Search for the cell housing the specified text and yield its [X, Y] center coordinate. 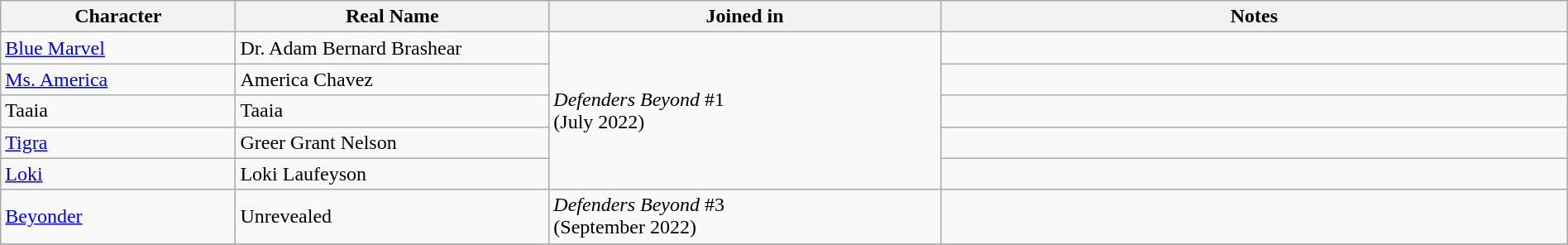
Blue Marvel [118, 48]
Dr. Adam Bernard Brashear [392, 48]
Tigra [118, 142]
Real Name [392, 17]
Loki [118, 174]
Loki Laufeyson [392, 174]
Notes [1254, 17]
Character [118, 17]
Beyonder [118, 217]
Defenders Beyond #3(September 2022) [745, 217]
Unrevealed [392, 217]
Joined in [745, 17]
Defenders Beyond #1(July 2022) [745, 111]
America Chavez [392, 79]
Greer Grant Nelson [392, 142]
Ms. America [118, 79]
